Return (x, y) of the center of cell containing provided text 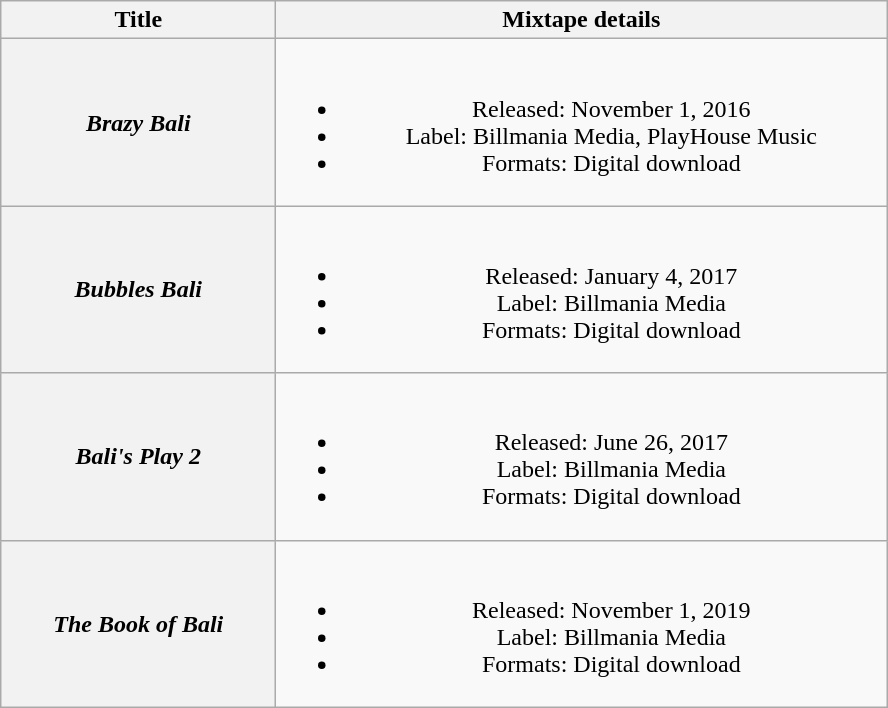
Released: November 1, 2019Label: Billmania MediaFormats: Digital download (582, 624)
Released: November 1, 2016Label: Billmania Media, PlayHouse MusicFormats: Digital download (582, 122)
Bali's Play 2 (138, 456)
Released: January 4, 2017Label: Billmania MediaFormats: Digital download (582, 290)
The Book of Bali (138, 624)
Brazy Bali (138, 122)
Mixtape details (582, 20)
Bubbles Bali (138, 290)
Title (138, 20)
Released: June 26, 2017Label: Billmania MediaFormats: Digital download (582, 456)
